Return the (X, Y) coordinate for the center point of the cell that contains the specified text.  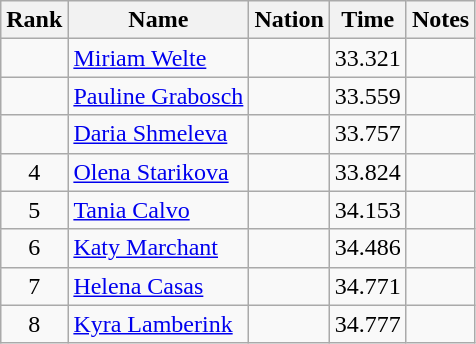
33.321 (368, 58)
Kyra Lamberink (158, 324)
34.153 (368, 210)
34.486 (368, 248)
Time (368, 20)
Tania Calvo (158, 210)
7 (34, 286)
33.757 (368, 134)
Nation (289, 20)
4 (34, 172)
34.777 (368, 324)
Pauline Grabosch (158, 96)
Miriam Welte (158, 58)
34.771 (368, 286)
5 (34, 210)
Katy Marchant (158, 248)
Olena Starikova (158, 172)
Helena Casas (158, 286)
8 (34, 324)
Daria Shmeleva (158, 134)
33.824 (368, 172)
6 (34, 248)
Rank (34, 20)
Name (158, 20)
33.559 (368, 96)
Notes (440, 20)
